Search for the cell housing the specified text and yield its [X, Y] center coordinate. 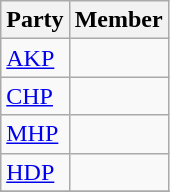
AKP [35, 58]
HDP [35, 172]
Party [35, 20]
CHP [35, 96]
Member [118, 20]
MHP [35, 134]
